Return (x, y) of the center of cell containing provided text 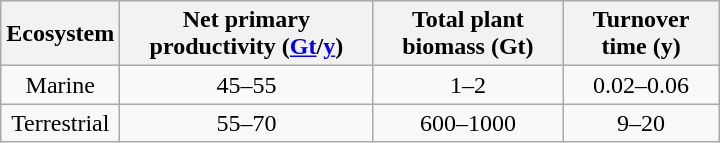
Net primary productivity (Gt/y) (246, 34)
Total plant biomass (Gt) (468, 34)
Turnover time (y) (641, 34)
0.02–0.06 (641, 85)
45–55 (246, 85)
Ecosystem (60, 34)
9–20 (641, 123)
55–70 (246, 123)
600–1000 (468, 123)
Terrestrial (60, 123)
Marine (60, 85)
1–2 (468, 85)
